Detect which cell encompasses the target text, then output its [x, y] center coordinate. 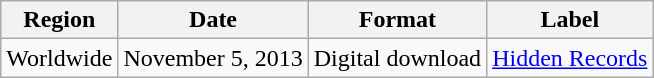
Format [397, 20]
Label [570, 20]
Hidden Records [570, 58]
Date [213, 20]
Worldwide [60, 58]
Digital download [397, 58]
November 5, 2013 [213, 58]
Region [60, 20]
